Return the [x, y] coordinate for the center point of the cell that contains the specified text.  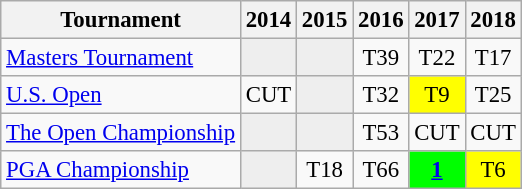
The Open Championship [121, 133]
2016 [381, 20]
2015 [325, 20]
T66 [381, 170]
2018 [493, 20]
T17 [493, 58]
PGA Championship [121, 170]
T9 [437, 95]
1 [437, 170]
T6 [493, 170]
T22 [437, 58]
T32 [381, 95]
Masters Tournament [121, 58]
U.S. Open [121, 95]
T18 [325, 170]
T25 [493, 95]
T39 [381, 58]
2017 [437, 20]
2014 [268, 20]
Tournament [121, 20]
T53 [381, 133]
